Search for the cell housing the specified text and yield its (X, Y) center coordinate. 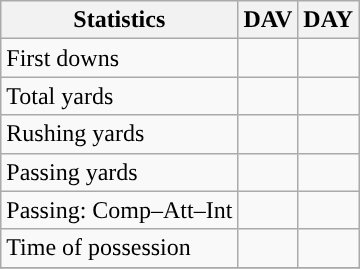
Total yards (120, 96)
DAV (268, 20)
First downs (120, 58)
Rushing yards (120, 134)
DAY (328, 20)
Statistics (120, 20)
Time of possession (120, 248)
Passing: Comp–Att–Int (120, 210)
Passing yards (120, 172)
